Determine the [X, Y] coordinate at the center of the cell enclosing the given text.  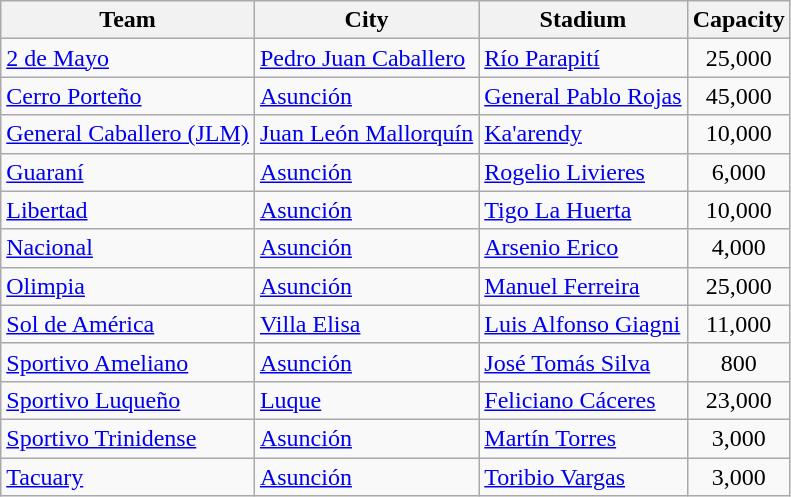
Luis Alfonso Giagni [583, 324]
Nacional [128, 248]
6,000 [738, 172]
Team [128, 20]
45,000 [738, 96]
11,000 [738, 324]
José Tomás Silva [583, 362]
Sportivo Ameliano [128, 362]
Martín Torres [583, 438]
Capacity [738, 20]
Río Parapití [583, 58]
Stadium [583, 20]
Manuel Ferreira [583, 286]
Olimpia [128, 286]
Pedro Juan Caballero [366, 58]
800 [738, 362]
4,000 [738, 248]
Guaraní [128, 172]
23,000 [738, 400]
General Pablo Rojas [583, 96]
Juan León Mallorquín [366, 134]
Sportivo Luqueño [128, 400]
Feliciano Cáceres [583, 400]
Luque [366, 400]
Arsenio Erico [583, 248]
2 de Mayo [128, 58]
Toribio Vargas [583, 477]
Tacuary [128, 477]
Ka'arendy [583, 134]
Tigo La Huerta [583, 210]
Cerro Porteño [128, 96]
Sol de América [128, 324]
City [366, 20]
General Caballero (JLM) [128, 134]
Sportivo Trinidense [128, 438]
Villa Elisa [366, 324]
Rogelio Livieres [583, 172]
Libertad [128, 210]
